Return (X, Y) of the center of cell containing provided text 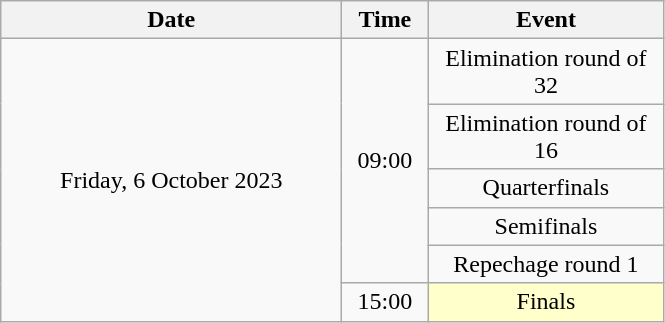
09:00 (385, 161)
Date (172, 20)
Event (546, 20)
Finals (546, 302)
Time (385, 20)
Semifinals (546, 226)
Quarterfinals (546, 188)
15:00 (385, 302)
Repechage round 1 (546, 264)
Elimination round of 16 (546, 136)
Elimination round of 32 (546, 72)
Friday, 6 October 2023 (172, 180)
